Pinpoint the cell where the given text exists, returning its [x, y] midpoint coordinate. 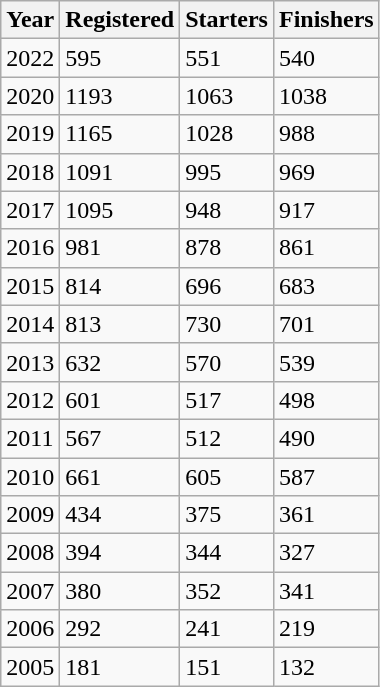
292 [120, 629]
2022 [30, 58]
917 [326, 210]
241 [227, 629]
2006 [30, 629]
595 [120, 58]
2012 [30, 400]
434 [120, 515]
2011 [30, 438]
1095 [120, 210]
352 [227, 591]
380 [120, 591]
981 [120, 248]
683 [326, 286]
701 [326, 324]
Finishers [326, 20]
696 [227, 286]
1063 [227, 96]
2017 [30, 210]
587 [326, 477]
2020 [30, 96]
375 [227, 515]
2009 [30, 515]
490 [326, 438]
151 [227, 667]
Registered [120, 20]
730 [227, 324]
2008 [30, 553]
661 [120, 477]
512 [227, 438]
2007 [30, 591]
1165 [120, 134]
2010 [30, 477]
181 [120, 667]
517 [227, 400]
1091 [120, 172]
551 [227, 58]
539 [326, 362]
878 [227, 248]
540 [326, 58]
567 [120, 438]
341 [326, 591]
2018 [30, 172]
361 [326, 515]
1038 [326, 96]
2019 [30, 134]
995 [227, 172]
813 [120, 324]
1028 [227, 134]
861 [326, 248]
219 [326, 629]
327 [326, 553]
1193 [120, 96]
132 [326, 667]
570 [227, 362]
969 [326, 172]
2016 [30, 248]
Starters [227, 20]
601 [120, 400]
2015 [30, 286]
632 [120, 362]
988 [326, 134]
344 [227, 553]
498 [326, 400]
948 [227, 210]
Year [30, 20]
2014 [30, 324]
814 [120, 286]
394 [120, 553]
2005 [30, 667]
605 [227, 477]
2013 [30, 362]
